Identify which cell holds the provided text, then report its (x, y) central coordinate. 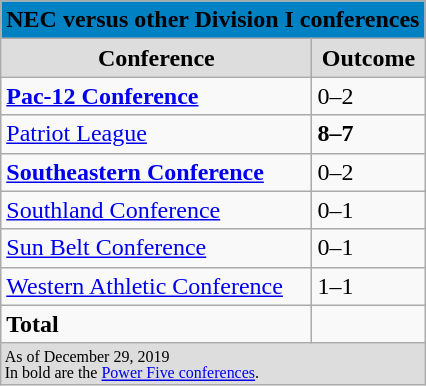
Pac-12 Conference (156, 96)
Outcome (368, 58)
Total (156, 324)
Southeastern Conference (156, 172)
Southland Conference (156, 210)
Patriot League (156, 134)
8–7 (368, 134)
Western Athletic Conference (156, 286)
NEC versus other Division I conferences (213, 20)
Sun Belt Conference (156, 248)
As of December 29, 2019 In bold are the Power Five conferences. (213, 364)
1–1 (368, 286)
Conference (156, 58)
